Locate the cell with the specified text and output its [x, y] center coordinate. 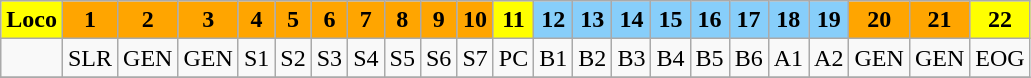
4 [256, 20]
S2 [293, 58]
A1 [788, 58]
S3 [329, 58]
B3 [632, 58]
8 [402, 20]
3 [208, 20]
14 [632, 20]
12 [554, 20]
11 [513, 20]
21 [939, 20]
B1 [554, 58]
6 [329, 20]
B2 [592, 58]
SLR [90, 58]
S6 [438, 58]
7 [366, 20]
17 [748, 20]
15 [670, 20]
EOG [1000, 58]
10 [475, 20]
B4 [670, 58]
1 [90, 20]
22 [1000, 20]
B5 [710, 58]
5 [293, 20]
18 [788, 20]
20 [879, 20]
S7 [475, 58]
19 [829, 20]
S5 [402, 58]
PC [513, 58]
A2 [829, 58]
13 [592, 20]
9 [438, 20]
2 [148, 20]
B6 [748, 58]
S1 [256, 58]
16 [710, 20]
S4 [366, 58]
Loco [32, 20]
